Output the [x, y] coordinate of the center of the cell containing the given text.  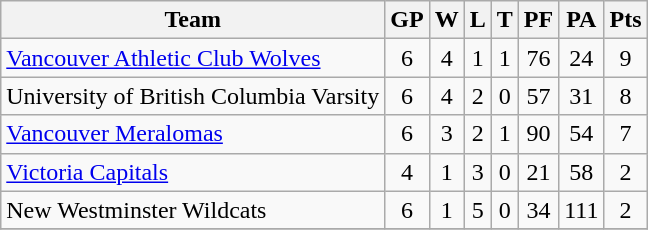
8 [626, 96]
GP [407, 20]
54 [582, 134]
Vancouver Meralomas [193, 134]
W [446, 20]
Pts [626, 20]
76 [538, 58]
PA [582, 20]
Vancouver Athletic Club Wolves [193, 58]
21 [538, 172]
7 [626, 134]
L [478, 20]
Team [193, 20]
PF [538, 20]
24 [582, 58]
58 [582, 172]
57 [538, 96]
90 [538, 134]
34 [538, 210]
New Westminster Wildcats [193, 210]
T [504, 20]
5 [478, 210]
9 [626, 58]
Victoria Capitals [193, 172]
111 [582, 210]
University of British Columbia Varsity [193, 96]
31 [582, 96]
